Determine the [x, y] coordinate at the center of the cell enclosing the given text.  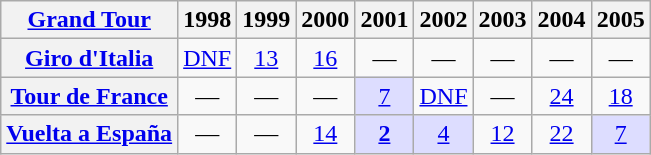
Giro d'Italia [90, 58]
2004 [562, 20]
2001 [384, 20]
2002 [444, 20]
24 [562, 96]
1999 [266, 20]
Grand Tour [90, 20]
18 [620, 96]
16 [326, 58]
Vuelta a España [90, 134]
13 [266, 58]
Tour de France [90, 96]
1998 [208, 20]
22 [562, 134]
12 [502, 134]
14 [326, 134]
4 [444, 134]
2000 [326, 20]
2 [384, 134]
2005 [620, 20]
2003 [502, 20]
